Find where the given text appears and provide that cell's center as (X, Y) coordinate. 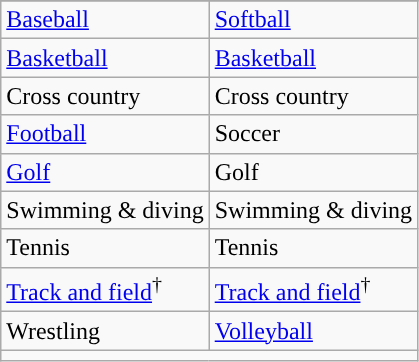
Softball (313, 20)
Soccer (313, 134)
Baseball (105, 20)
Wrestling (105, 331)
Football (105, 134)
Volleyball (313, 331)
